From the cell containing the given text, extract its center point as [X, Y] coordinate. 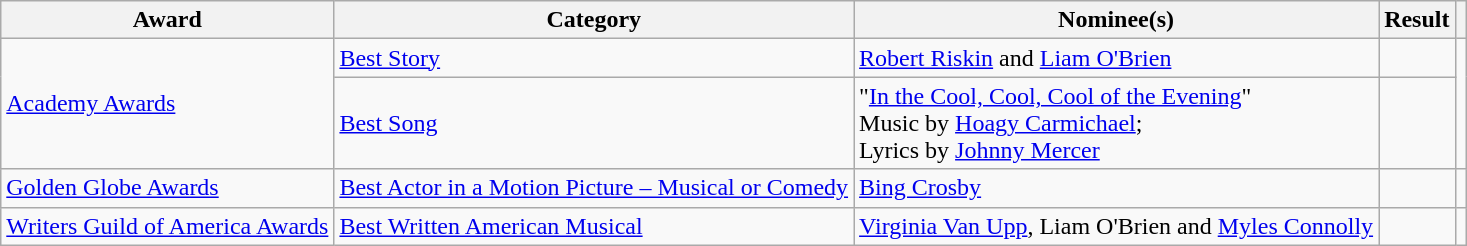
"In the Cool, Cool, Cool of the Evening" Music by Hoagy Carmichael; Lyrics by Johnny Mercer [1116, 123]
Bing Crosby [1116, 188]
Best Actor in a Motion Picture – Musical or Comedy [594, 188]
Category [594, 20]
Virginia Van Upp, Liam O'Brien and Myles Connolly [1116, 226]
Best Written American Musical [594, 226]
Award [168, 20]
Nominee(s) [1116, 20]
Robert Riskin and Liam O'Brien [1116, 58]
Best Song [594, 123]
Academy Awards [168, 104]
Result [1417, 20]
Golden Globe Awards [168, 188]
Writers Guild of America Awards [168, 226]
Best Story [594, 58]
